Identify which cell holds the provided text, then report its (X, Y) central coordinate. 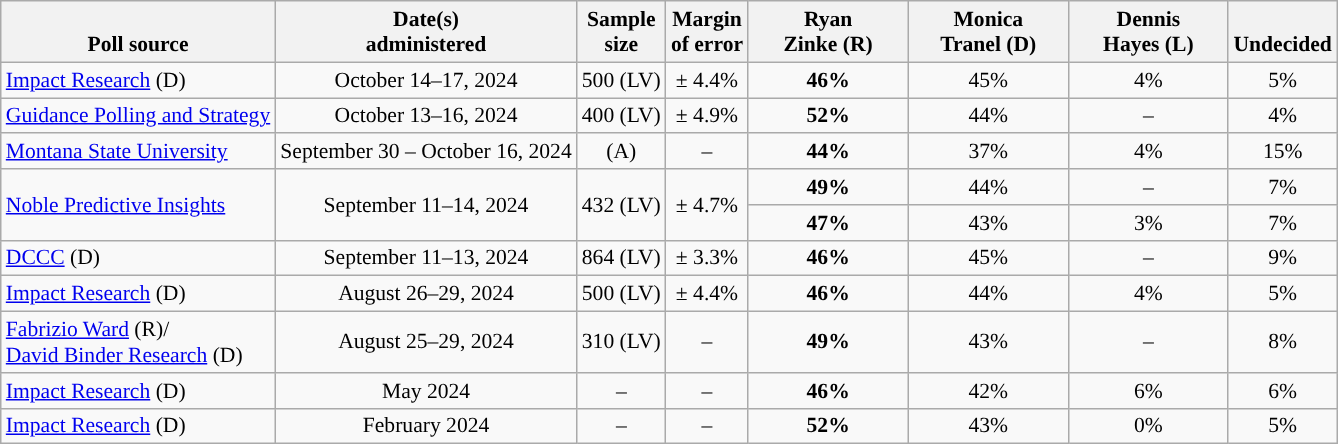
15% (1282, 152)
MonicaTranel (D) (988, 32)
432 (LV) (622, 204)
Date(s)administered (426, 32)
± 3.3% (707, 258)
± 4.9% (707, 116)
Poll source (138, 32)
August 25–29, 2024 (426, 342)
February 2024 (426, 426)
Samplesize (622, 32)
± 4.7% (707, 204)
September 11–14, 2024 (426, 204)
DCCC (D) (138, 258)
October 13–16, 2024 (426, 116)
Montana State University (138, 152)
Fabrizio Ward (R)/David Binder Research (D) (138, 342)
Marginof error (707, 32)
3% (1148, 223)
37% (988, 152)
September 30 – October 16, 2024 (426, 152)
(A) (622, 152)
310 (LV) (622, 342)
Guidance Polling and Strategy (138, 116)
8% (1282, 342)
September 11–13, 2024 (426, 258)
47% (828, 223)
DennisHayes (L) (1148, 32)
May 2024 (426, 391)
0% (1148, 426)
RyanZinke (R) (828, 32)
Noble Predictive Insights (138, 204)
August 26–29, 2024 (426, 294)
864 (LV) (622, 258)
9% (1282, 258)
400 (LV) (622, 116)
42% (988, 391)
October 14–17, 2024 (426, 80)
Undecided (1282, 32)
